Output the (x, y) coordinate of the center of the cell containing the given text.  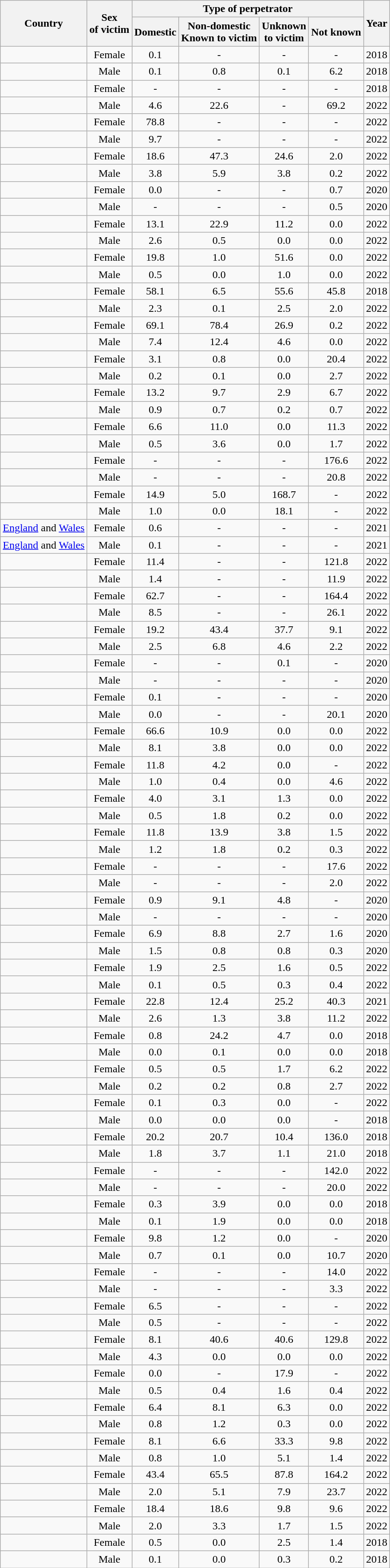
21.0 (336, 1154)
19.8 (155, 258)
6.4 (155, 1407)
45.8 (336, 291)
164.4 (336, 596)
25.2 (284, 1001)
Not known (336, 32)
23.7 (336, 1492)
22.6 (219, 105)
6.8 (219, 646)
4.0 (155, 799)
20.1 (336, 714)
17.6 (336, 866)
11.3 (336, 426)
20.8 (336, 477)
14.0 (336, 1272)
10.9 (219, 731)
Non-domesticKnown to victim (219, 32)
66.6 (155, 731)
87.8 (284, 1475)
2.9 (284, 393)
8.5 (155, 613)
129.8 (336, 1340)
33.3 (284, 1441)
Sexof victim (109, 23)
22.8 (155, 1001)
20.2 (155, 1137)
3.7 (219, 1154)
Country (43, 23)
78.8 (155, 122)
1.1 (284, 1154)
65.5 (219, 1475)
14.9 (155, 494)
13.1 (155, 223)
26.9 (284, 325)
121.8 (336, 562)
6.3 (284, 1407)
Domestic (155, 32)
18.1 (284, 511)
62.7 (155, 596)
37.7 (284, 629)
Year (376, 23)
5.9 (219, 173)
51.6 (284, 258)
168.7 (284, 494)
47.3 (219, 156)
24.2 (219, 1035)
69.1 (155, 325)
0.6 (155, 528)
78.4 (219, 325)
Type of perpetrator (248, 9)
4.8 (284, 900)
10.7 (336, 1255)
55.6 (284, 291)
2.3 (155, 308)
136.0 (336, 1137)
20.4 (336, 359)
8.8 (219, 934)
176.6 (336, 460)
11.0 (219, 426)
58.1 (155, 291)
26.1 (336, 613)
9.6 (336, 1508)
3.9 (219, 1204)
6.9 (155, 934)
17.9 (284, 1373)
Unknownto victim (284, 32)
4.7 (284, 1035)
7.9 (284, 1492)
24.6 (284, 156)
20.7 (219, 1137)
69.2 (336, 105)
19.2 (155, 629)
2.2 (336, 646)
18.4 (155, 1508)
10.4 (284, 1137)
6.7 (336, 393)
7.4 (155, 342)
11.9 (336, 579)
142.0 (336, 1170)
5.0 (219, 494)
11.4 (155, 562)
13.2 (155, 393)
40.3 (336, 1001)
13.9 (219, 832)
22.9 (219, 223)
4.2 (219, 764)
164.2 (336, 1475)
3.6 (219, 443)
20.0 (336, 1187)
4.3 (155, 1357)
